Capture the cell that displays the provided text and extract its [X, Y] central coordinate. 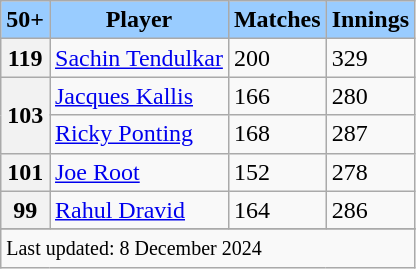
329 [370, 58]
Jacques Kallis [140, 96]
99 [26, 210]
101 [26, 172]
Player [140, 20]
Last updated: 8 December 2024 [208, 248]
200 [277, 58]
286 [370, 210]
103 [26, 115]
Innings [370, 20]
152 [277, 172]
278 [370, 172]
164 [277, 210]
166 [277, 96]
Matches [277, 20]
50+ [26, 20]
287 [370, 134]
Sachin Tendulkar [140, 58]
Ricky Ponting [140, 134]
119 [26, 58]
Joe Root [140, 172]
280 [370, 96]
Rahul Dravid [140, 210]
168 [277, 134]
